Find where the given text appears and provide that cell's center as (X, Y) coordinate. 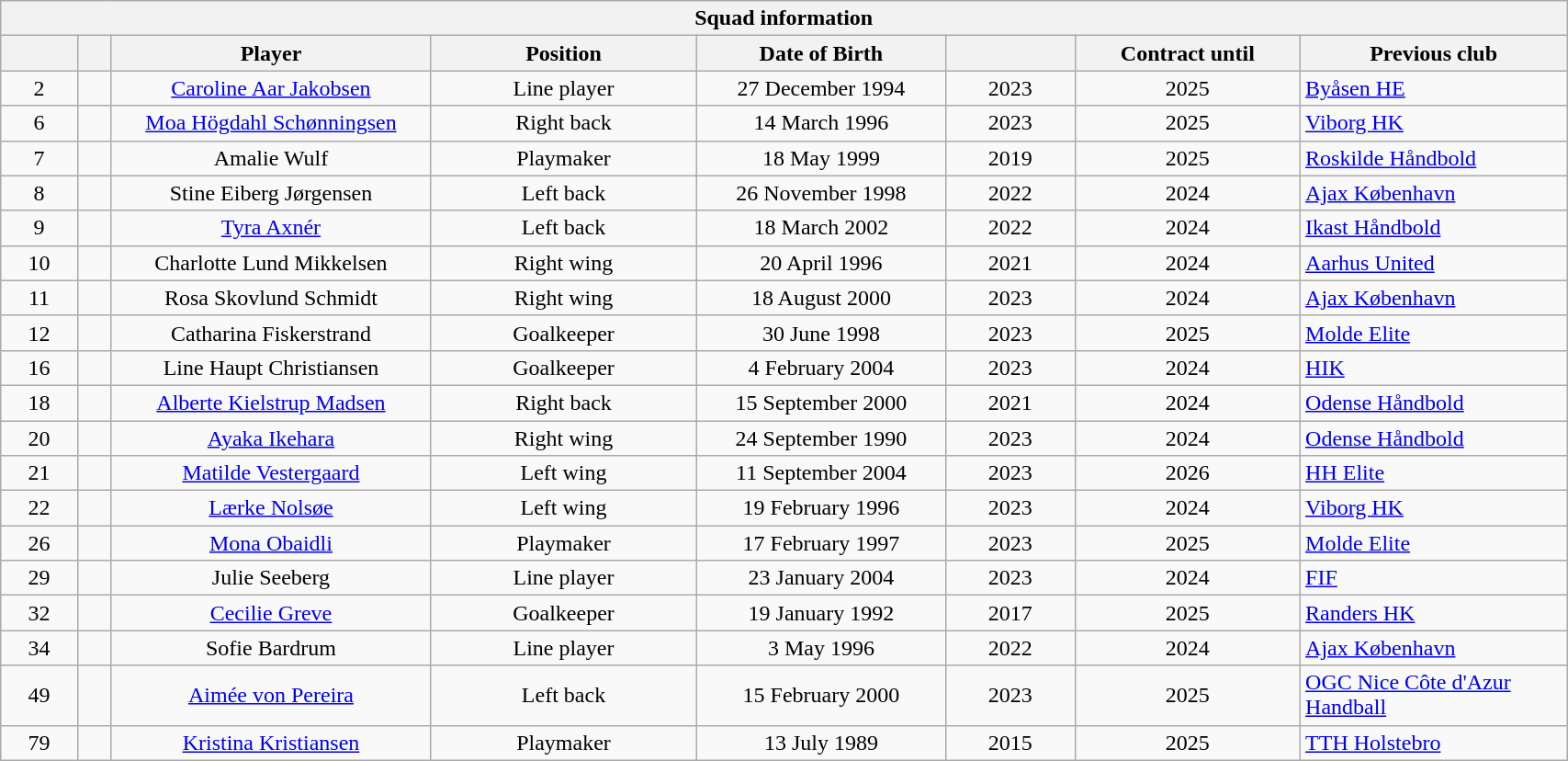
Byåsen HE (1434, 88)
2015 (1010, 743)
13 July 1989 (821, 743)
Ayaka Ikehara (270, 438)
17 February 1997 (821, 543)
Previous club (1434, 53)
32 (39, 613)
Cecilie Greve (270, 613)
18 May 1999 (821, 158)
15 February 2000 (821, 695)
2 (39, 88)
11 (39, 298)
Position (564, 53)
Moa Högdahl Schønningsen (270, 123)
19 February 1996 (821, 508)
Stine Eiberg Jørgensen (270, 193)
Player (270, 53)
Line Haupt Christiansen (270, 368)
Roskilde Håndbold (1434, 158)
26 November 1998 (821, 193)
Charlotte Lund Mikkelsen (270, 263)
11 September 2004 (821, 473)
26 (39, 543)
24 September 1990 (821, 438)
18 August 2000 (821, 298)
30 June 1998 (821, 333)
Squad information (784, 18)
8 (39, 193)
15 September 2000 (821, 403)
12 (39, 333)
16 (39, 368)
2026 (1187, 473)
Mona Obaidli (270, 543)
20 April 1996 (821, 263)
79 (39, 743)
Contract until (1187, 53)
Aimée von Pereira (270, 695)
4 February 2004 (821, 368)
HIK (1434, 368)
22 (39, 508)
HH Elite (1434, 473)
2017 (1010, 613)
OGC Nice Côte d'Azur Handball (1434, 695)
19 January 1992 (821, 613)
Lærke Nolsøe (270, 508)
Catharina Fiskerstrand (270, 333)
Rosa Skovlund Schmidt (270, 298)
Date of Birth (821, 53)
Caroline Aar Jakobsen (270, 88)
49 (39, 695)
2019 (1010, 158)
TTH Holstebro (1434, 743)
Kristina Kristiansen (270, 743)
10 (39, 263)
FIF (1434, 578)
Tyra Axnér (270, 228)
Matilde Vestergaard (270, 473)
Julie Seeberg (270, 578)
Aarhus United (1434, 263)
Ikast Håndbold (1434, 228)
3 May 1996 (821, 648)
Alberte Kielstrup Madsen (270, 403)
Randers HK (1434, 613)
23 January 2004 (821, 578)
18 March 2002 (821, 228)
Sofie Bardrum (270, 648)
9 (39, 228)
18 (39, 403)
27 December 1994 (821, 88)
21 (39, 473)
34 (39, 648)
20 (39, 438)
14 March 1996 (821, 123)
29 (39, 578)
Amalie Wulf (270, 158)
6 (39, 123)
7 (39, 158)
